Extract the [X, Y] coordinate from the center of the cell holding the provided text.  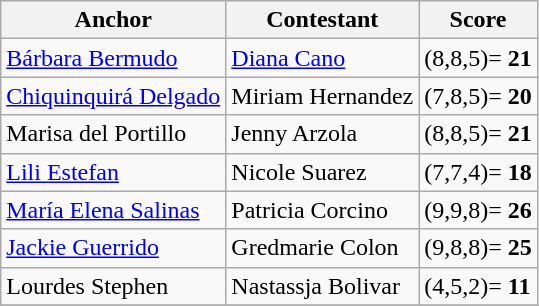
Miriam Hernandez [322, 96]
(7,7,4)= 18 [478, 172]
María Elena Salinas [114, 210]
Lourdes Stephen [114, 286]
(9,9,8)= 26 [478, 210]
Gredmarie Colon [322, 248]
Anchor [114, 20]
Jenny Arzola [322, 134]
Nicole Suarez [322, 172]
Chiquinquirá Delgado [114, 96]
(7,8,5)= 20 [478, 96]
Contestant [322, 20]
Lili Estefan [114, 172]
(9,8,8)= 25 [478, 248]
Jackie Guerrido [114, 248]
Patricia Corcino [322, 210]
Bárbara Bermudo [114, 58]
Diana Cano [322, 58]
Score [478, 20]
Nastassja Bolivar [322, 286]
Marisa del Portillo [114, 134]
(4,5,2)= 11 [478, 286]
